Scan for the cell matching the given text and deliver its [X, Y] coordinate at center. 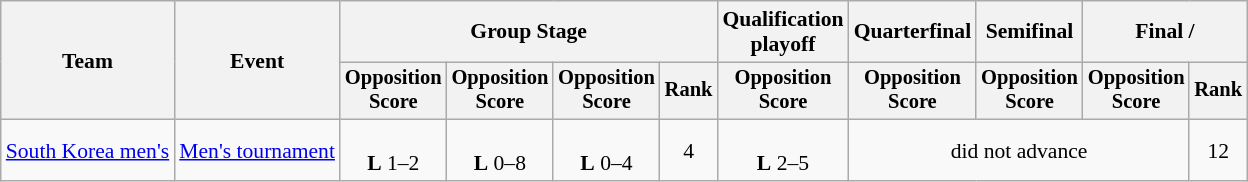
South Korea men's [88, 150]
4 [689, 150]
Event [257, 60]
Team [88, 60]
Semifinal [1030, 32]
L 2–5 [782, 150]
did not advance [1020, 150]
Qualificationplayoff [782, 32]
L 0–4 [606, 150]
Quarterfinal [913, 32]
L 1–2 [394, 150]
Group Stage [528, 32]
Final / [1165, 32]
Men's tournament [257, 150]
L 0–8 [500, 150]
12 [1218, 150]
